Return the (X, Y) coordinate for the center point of the cell that contains the specified text.  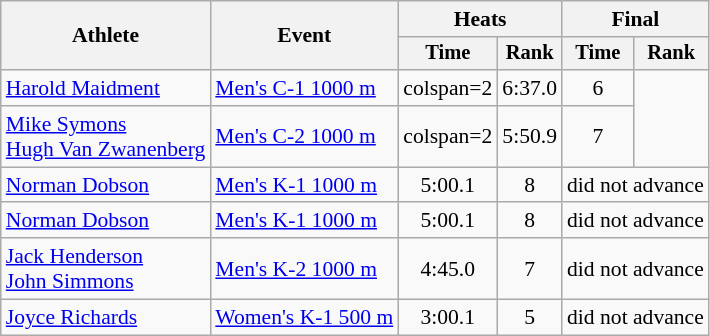
4:45.0 (448, 268)
6:37.0 (530, 88)
5 (530, 318)
Jack HendersonJohn Simmons (106, 268)
Event (304, 36)
3:00.1 (448, 318)
Men's C-1 1000 m (304, 88)
Final (636, 19)
Mike SymonsHugh Van Zwanenberg (106, 136)
Men's K-2 1000 m (304, 268)
Harold Maidment (106, 88)
6 (598, 88)
Men's C-2 1000 m (304, 136)
5:50.9 (530, 136)
Women's K-1 500 m (304, 318)
Athlete (106, 36)
Joyce Richards (106, 318)
Heats (480, 19)
